Extract the (x, y) coordinate from the center of the cell holding the provided text.  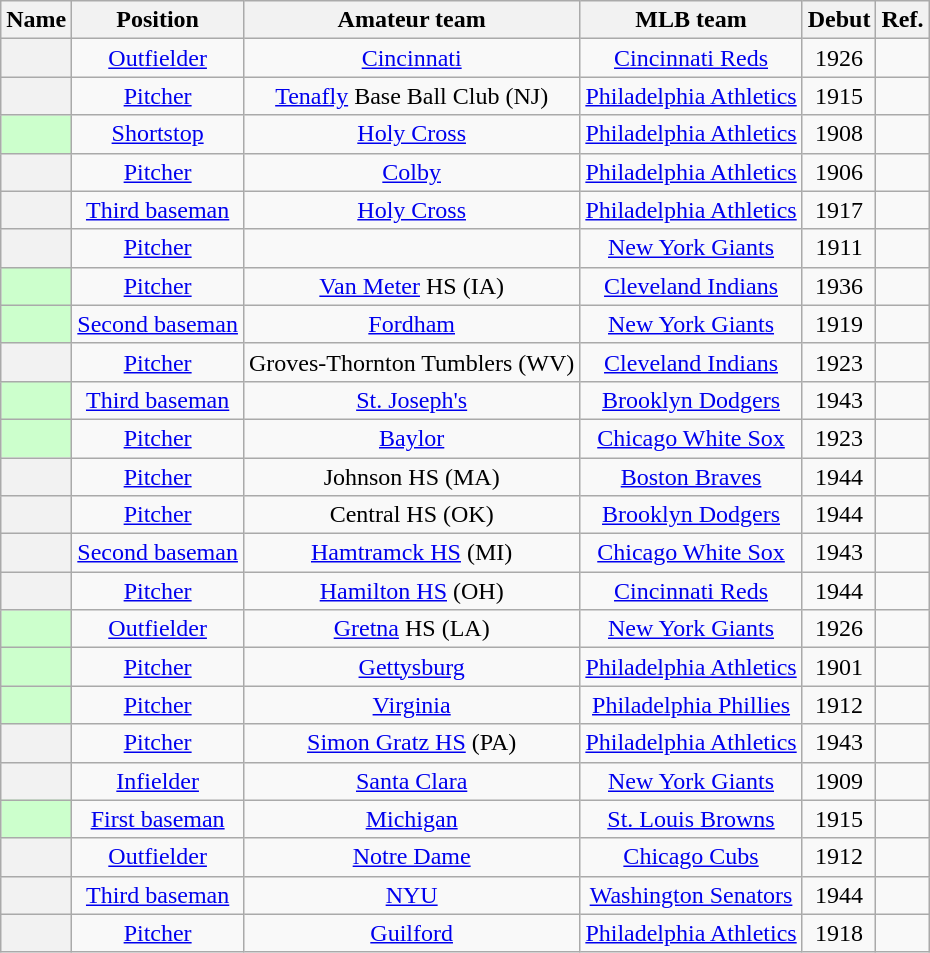
Santa Clara (411, 781)
Washington Senators (691, 895)
Position (158, 20)
Guilford (411, 933)
Boston Braves (691, 477)
Gretna HS (LA) (411, 629)
1919 (839, 324)
Philadelphia Phillies (691, 705)
1917 (839, 210)
Name (36, 20)
1909 (839, 781)
Johnson HS (MA) (411, 477)
Baylor (411, 438)
Ref. (902, 20)
Colby (411, 172)
1918 (839, 933)
Chicago Cubs (691, 857)
Debut (839, 20)
Gettysburg (411, 667)
1911 (839, 248)
St. Louis Browns (691, 819)
Groves-Thornton Tumblers (WV) (411, 362)
Cincinnati (411, 58)
1936 (839, 286)
First baseman (158, 819)
Hamtramck HS (MI) (411, 553)
Fordham (411, 324)
Virginia (411, 705)
Notre Dame (411, 857)
Simon Gratz HS (PA) (411, 743)
MLB team (691, 20)
Tenafly Base Ball Club (NJ) (411, 96)
1906 (839, 172)
Central HS (OK) (411, 515)
Infielder (158, 781)
Michigan (411, 819)
NYU (411, 895)
Amateur team (411, 20)
1908 (839, 134)
Van Meter HS (IA) (411, 286)
Hamilton HS (OH) (411, 591)
Shortstop (158, 134)
1901 (839, 667)
St. Joseph's (411, 400)
